For the text-containing cell, return its midpoint in (X, Y) coordinate format. 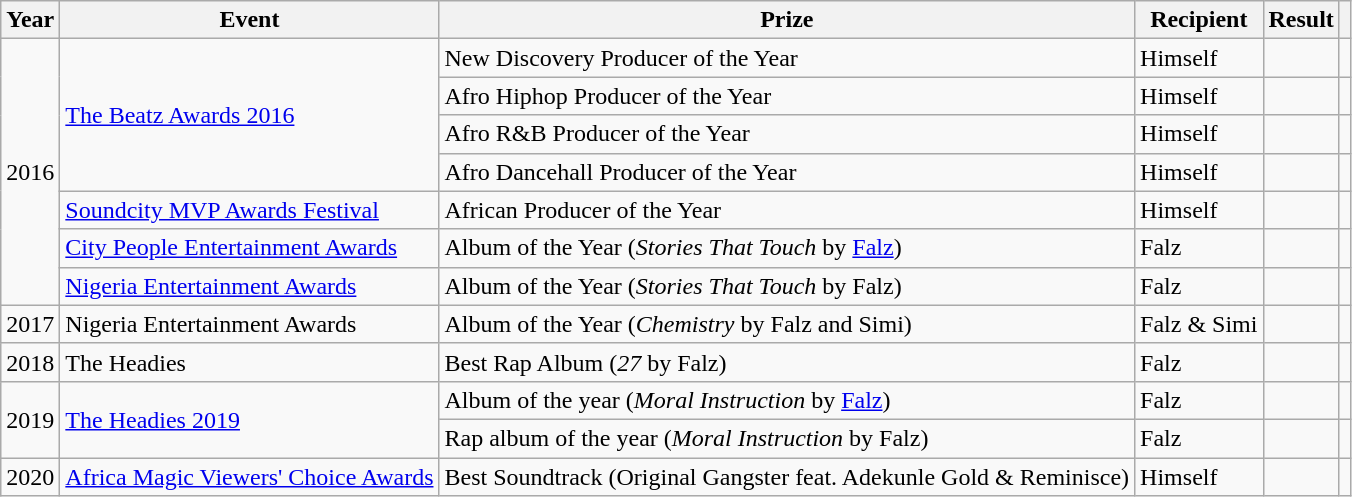
Prize (787, 20)
Soundcity MVP Awards Festival (250, 210)
Year (30, 20)
The Headies 2019 (250, 419)
African Producer of the Year (787, 210)
Best Soundtrack (Original Gangster feat. Adekunle Gold & Reminisce) (787, 477)
Afro Dancehall Producer of the Year (787, 172)
The Beatz Awards 2016 (250, 115)
Falz & Simi (1199, 324)
2018 (30, 362)
Event (250, 20)
Africa Magic Viewers' Choice Awards (250, 477)
Afro R&B Producer of the Year (787, 134)
Album of the Year (Chemistry by Falz and Simi) (787, 324)
Album of the year (Moral Instruction by Falz) (787, 400)
New Discovery Producer of the Year (787, 58)
2016 (30, 172)
2017 (30, 324)
Recipient (1199, 20)
Best Rap Album (27 by Falz) (787, 362)
Result (1301, 20)
Rap album of the year (Moral Instruction by Falz) (787, 438)
2019 (30, 419)
2020 (30, 477)
The Headies (250, 362)
City People Entertainment Awards (250, 248)
Afro Hiphop Producer of the Year (787, 96)
